Pinpoint the cell where the given text exists, returning its [x, y] midpoint coordinate. 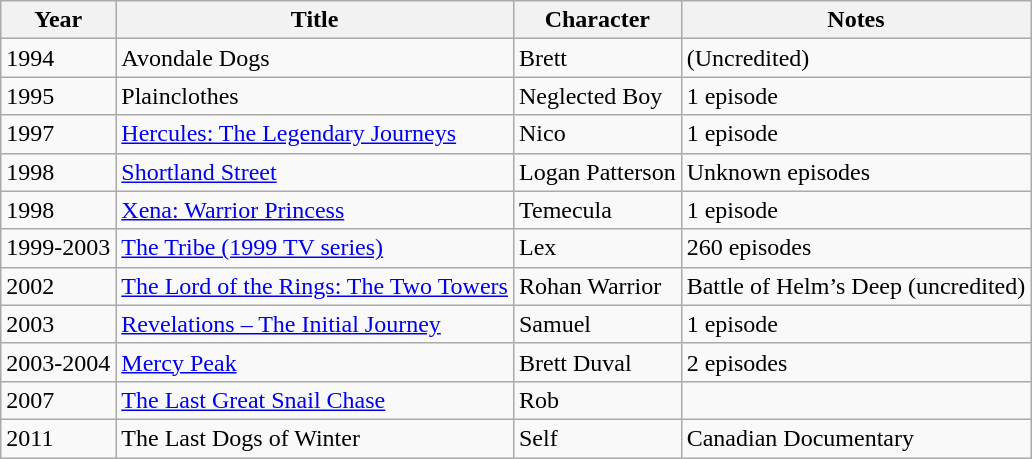
The Last Dogs of Winter [315, 438]
Plainclothes [315, 96]
1994 [58, 58]
Neglected Boy [597, 96]
Title [315, 20]
The Lord of the Rings: The Two Towers [315, 286]
Rob [597, 400]
(Uncredited) [856, 58]
1999-2003 [58, 248]
Samuel [597, 324]
Hercules: The Legendary Journeys [315, 134]
The Tribe (1999 TV series) [315, 248]
2 episodes [856, 362]
Year [58, 20]
1997 [58, 134]
2002 [58, 286]
The Last Great Snail Chase [315, 400]
2011 [58, 438]
Logan Patterson [597, 172]
Canadian Documentary [856, 438]
2003-2004 [58, 362]
2003 [58, 324]
Battle of Helm’s Deep (uncredited) [856, 286]
Lex [597, 248]
Avondale Dogs [315, 58]
Character [597, 20]
260 episodes [856, 248]
Rohan Warrior [597, 286]
Notes [856, 20]
Brett [597, 58]
2007 [58, 400]
Xena: Warrior Princess [315, 210]
Unknown episodes [856, 172]
Mercy Peak [315, 362]
Nico [597, 134]
Shortland Street [315, 172]
1995 [58, 96]
Temecula [597, 210]
Self [597, 438]
Revelations – The Initial Journey [315, 324]
Brett Duval [597, 362]
